From the cell containing the given text, extract its center point as (x, y) coordinate. 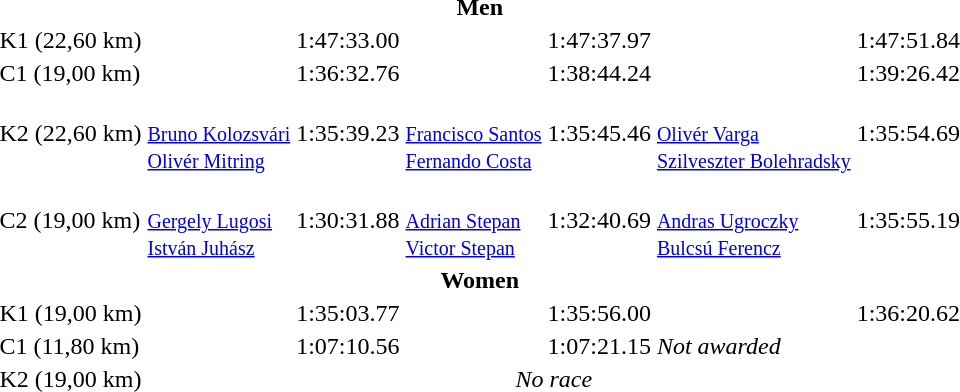
Francisco SantosFernando Costa (474, 133)
Gergely LugosiIstván Juhász (219, 220)
1:47:37.97 (599, 40)
1:47:33.00 (348, 40)
Andras UgroczkyBulcsú Ferencz (754, 220)
1:30:31.88 (348, 220)
1:35:39.23 (348, 133)
Adrian StepanVictor Stepan (474, 220)
1:35:45.46 (599, 133)
1:32:40.69 (599, 220)
1:07:21.15 (599, 346)
Olivér VargaSzilveszter Bolehradsky (754, 133)
1:35:56.00 (599, 313)
1:35:03.77 (348, 313)
1:38:44.24 (599, 73)
1:36:32.76 (348, 73)
1:07:10.56 (348, 346)
Bruno KolozsváriOlivér Mitring (219, 133)
